Capture the cell that displays the provided text and extract its [x, y] central coordinate. 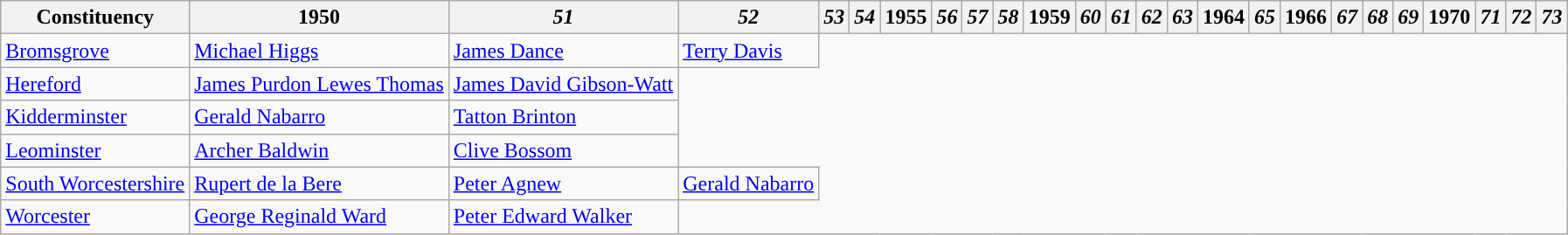
1955 [905, 17]
1959 [1049, 17]
Terry Davis [748, 51]
Kidderminster [95, 117]
67 [1348, 17]
Peter Edward Walker [563, 217]
Michael Higgs [320, 51]
72 [1521, 17]
53 [834, 17]
57 [977, 17]
51 [563, 17]
56 [947, 17]
54 [865, 17]
Rupert de la Bere [320, 183]
52 [748, 17]
George Reginald Ward [320, 217]
Tatton Brinton [563, 117]
Leominster [95, 150]
Bromsgrove [95, 51]
James David Gibson-Watt [563, 84]
61 [1120, 17]
65 [1264, 17]
1970 [1449, 17]
62 [1152, 17]
Worcester [95, 217]
68 [1377, 17]
63 [1182, 17]
1950 [320, 17]
71 [1491, 17]
Peter Agnew [563, 183]
73 [1552, 17]
James Purdon Lewes Thomas [320, 84]
Archer Baldwin [320, 150]
69 [1409, 17]
Clive Bossom [563, 150]
South Worcestershire [95, 183]
60 [1091, 17]
58 [1009, 17]
Hereford [95, 84]
1966 [1306, 17]
James Dance [563, 51]
Constituency [95, 17]
1964 [1224, 17]
